Capture the cell that displays the provided text and extract its (x, y) central coordinate. 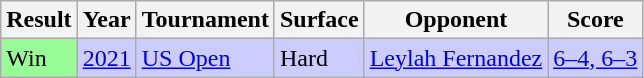
Hard (319, 58)
Surface (319, 20)
6–4, 6–3 (596, 58)
Tournament (205, 20)
Opponent (456, 20)
Score (596, 20)
Win (39, 58)
US Open (205, 58)
Year (106, 20)
Result (39, 20)
2021 (106, 58)
Leylah Fernandez (456, 58)
